Pinpoint the cell where the given text exists, returning its (x, y) midpoint coordinate. 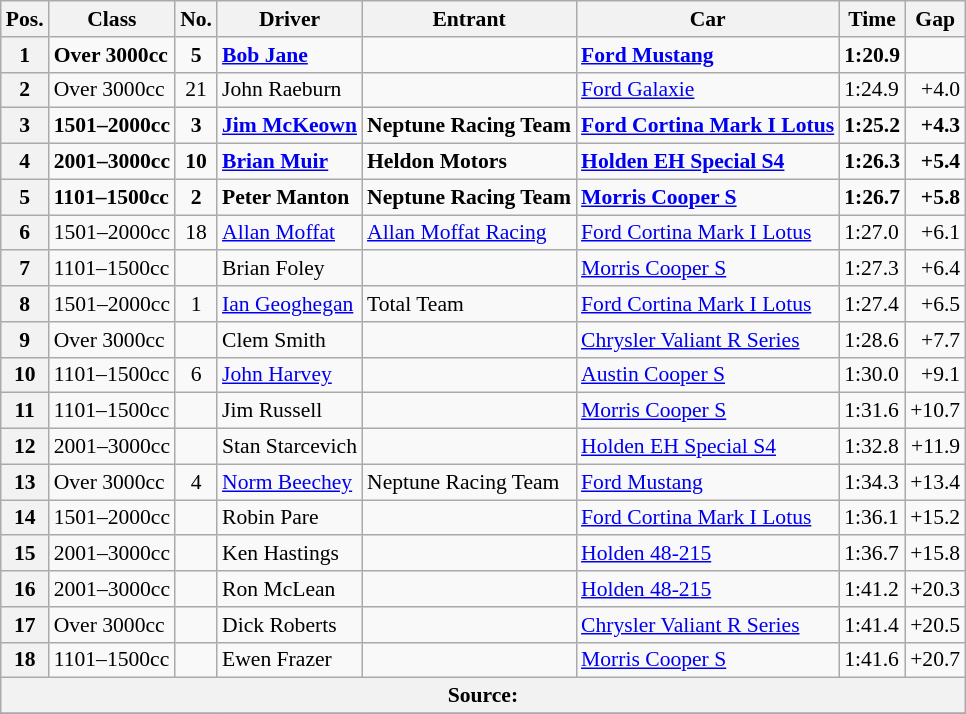
+20.3 (935, 589)
21 (196, 90)
12 (25, 447)
1:24.9 (872, 90)
Norm Beechey (290, 482)
1:31.6 (872, 411)
Total Team (469, 304)
Clem Smith (290, 340)
1:27.3 (872, 269)
+13.4 (935, 482)
Jim McKeown (290, 126)
Entrant (469, 19)
+5.4 (935, 162)
Robin Pare (290, 518)
1:41.6 (872, 660)
1:26.7 (872, 197)
1:27.0 (872, 233)
Heldon Motors (469, 162)
+7.7 (935, 340)
Pos. (25, 19)
Austin Cooper S (708, 375)
+10.7 (935, 411)
+15.8 (935, 554)
Gap (935, 19)
Car (708, 19)
Peter Manton (290, 197)
Ron McLean (290, 589)
Allan Moffat Racing (469, 233)
1:28.6 (872, 340)
+15.2 (935, 518)
1:30.0 (872, 375)
Brian Muir (290, 162)
Source: (483, 696)
1:27.4 (872, 304)
Ewen Frazer (290, 660)
16 (25, 589)
+20.7 (935, 660)
9 (25, 340)
Ford Galaxie (708, 90)
8 (25, 304)
+4.0 (935, 90)
Dick Roberts (290, 625)
Time (872, 19)
1:26.3 (872, 162)
1:25.2 (872, 126)
+4.3 (935, 126)
7 (25, 269)
+5.8 (935, 197)
+11.9 (935, 447)
+6.4 (935, 269)
Ian Geoghegan (290, 304)
John Raeburn (290, 90)
Jim Russell (290, 411)
Stan Starcevich (290, 447)
14 (25, 518)
Class (112, 19)
1:32.8 (872, 447)
No. (196, 19)
Driver (290, 19)
Bob Jane (290, 55)
15 (25, 554)
+20.5 (935, 625)
Ken Hastings (290, 554)
Brian Foley (290, 269)
1:41.2 (872, 589)
1:36.1 (872, 518)
Allan Moffat (290, 233)
+6.1 (935, 233)
John Harvey (290, 375)
+6.5 (935, 304)
1:36.7 (872, 554)
1:41.4 (872, 625)
11 (25, 411)
13 (25, 482)
17 (25, 625)
1:20.9 (872, 55)
1:34.3 (872, 482)
+9.1 (935, 375)
